Scan for the cell matching the given text and deliver its [X, Y] coordinate at center. 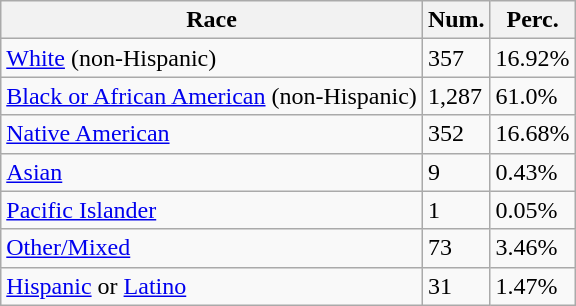
Pacific Islander [212, 210]
Other/Mixed [212, 248]
3.46% [532, 248]
Native American [212, 134]
0.05% [532, 210]
White (non-Hispanic) [212, 58]
16.68% [532, 134]
Hispanic or Latino [212, 286]
Num. [456, 20]
73 [456, 248]
0.43% [532, 172]
Asian [212, 172]
1 [456, 210]
Black or African American (non-Hispanic) [212, 96]
Perc. [532, 20]
Race [212, 20]
352 [456, 134]
9 [456, 172]
357 [456, 58]
31 [456, 286]
1.47% [532, 286]
16.92% [532, 58]
61.0% [532, 96]
1,287 [456, 96]
